Identify which cell holds the provided text, then report its (X, Y) central coordinate. 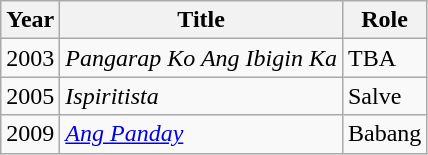
Babang (384, 134)
2009 (30, 134)
Ispiritista (202, 96)
Title (202, 20)
Ang Panday (202, 134)
2005 (30, 96)
Role (384, 20)
Salve (384, 96)
Year (30, 20)
Pangarap Ko Ang Ibigin Ka (202, 58)
2003 (30, 58)
TBA (384, 58)
